Find where the given text appears and provide that cell's center as [X, Y] coordinate. 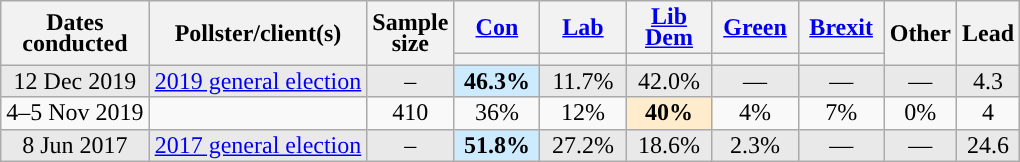
Green [755, 28]
410 [410, 113]
51.8% [497, 145]
12 Dec 2019 [75, 81]
2017 general election [258, 145]
40% [669, 113]
Pollster/client(s) [258, 33]
Lab [583, 28]
4 [988, 113]
42.0% [669, 81]
46.3% [497, 81]
Datesconducted [75, 33]
8 Jun 2017 [75, 145]
Lead [988, 33]
4–5 Nov 2019 [75, 113]
7% [841, 113]
12% [583, 113]
2019 general election [258, 81]
18.6% [669, 145]
Con [497, 28]
Lib Dem [669, 28]
Samplesize [410, 33]
4.3 [988, 81]
Other [920, 33]
4% [755, 113]
27.2% [583, 145]
11.7% [583, 81]
Brexit [841, 28]
0% [920, 113]
24.6 [988, 145]
36% [497, 113]
2.3% [755, 145]
